Capture the cell that displays the provided text and extract its (x, y) central coordinate. 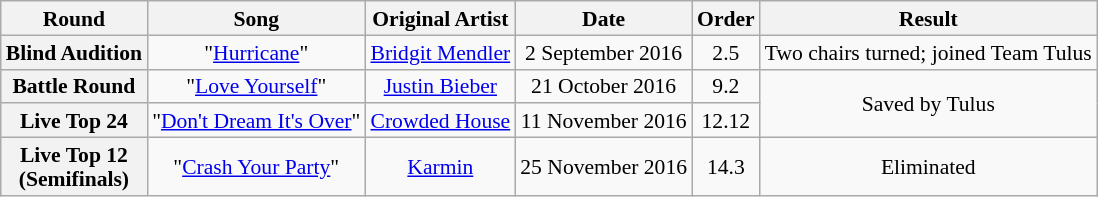
Eliminated (928, 167)
Justin Bieber (440, 86)
Bridgit Mendler (440, 52)
Live Top 12(Semifinals) (74, 167)
2.5 (726, 52)
Date (604, 18)
"Crash Your Party" (256, 167)
11 November 2016 (604, 121)
"Love Yourself" (256, 86)
Round (74, 18)
Blind Audition (74, 52)
Crowded House (440, 121)
Saved by Tulus (928, 103)
21 October 2016 (604, 86)
Original Artist (440, 18)
9.2 (726, 86)
Order (726, 18)
Battle Round (74, 86)
Two chairs turned; joined Team Tulus (928, 52)
Karmin (440, 167)
Live Top 24 (74, 121)
14.3 (726, 167)
"Don't Dream It's Over" (256, 121)
Result (928, 18)
Song (256, 18)
12.12 (726, 121)
2 September 2016 (604, 52)
"Hurricane" (256, 52)
25 November 2016 (604, 167)
